Pinpoint the cell where the given text exists, returning its (x, y) midpoint coordinate. 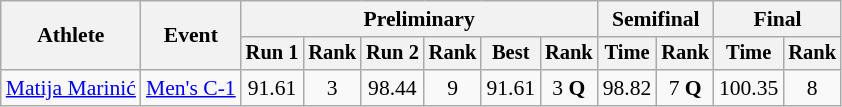
Event (191, 36)
98.44 (392, 88)
3 Q (569, 88)
Run 1 (272, 54)
Athlete (71, 36)
Matija Marinić (71, 88)
8 (812, 88)
Run 2 (392, 54)
Best (510, 54)
Final (778, 19)
Semifinal (656, 19)
9 (453, 88)
Men's C-1 (191, 88)
3 (332, 88)
7 Q (685, 88)
98.82 (628, 88)
100.35 (748, 88)
Preliminary (420, 19)
